Scan for the cell matching the given text and deliver its [X, Y] coordinate at center. 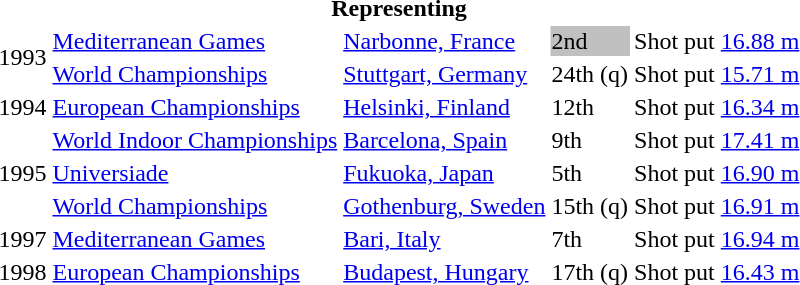
Fukuoka, Japan [444, 173]
European Championships [195, 107]
Helsinki, Finland [444, 107]
Universiade [195, 173]
7th [590, 239]
World Indoor Championships [195, 140]
Barcelona, Spain [444, 140]
Bari, Italy [444, 239]
Narbonne, France [444, 41]
2nd [590, 41]
15th (q) [590, 206]
5th [590, 173]
24th (q) [590, 74]
Stuttgart, Germany [444, 74]
12th [590, 107]
Gothenburg, Sweden [444, 206]
9th [590, 140]
